Determine the [x, y] coordinate at the center of the cell enclosing the given text.  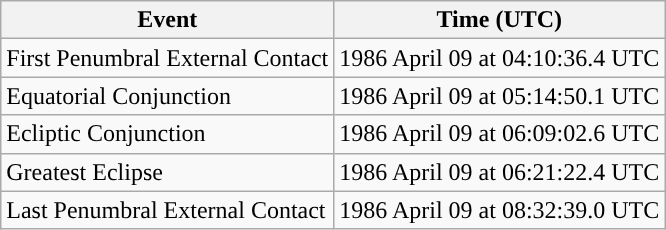
Time (UTC) [500, 20]
Greatest Eclipse [168, 172]
1986 April 09 at 05:14:50.1 UTC [500, 96]
Equatorial Conjunction [168, 96]
1986 April 09 at 08:32:39.0 UTC [500, 210]
First Penumbral External Contact [168, 58]
Last Penumbral External Contact [168, 210]
1986 April 09 at 06:21:22.4 UTC [500, 172]
1986 April 09 at 06:09:02.6 UTC [500, 134]
Event [168, 20]
Ecliptic Conjunction [168, 134]
1986 April 09 at 04:10:36.4 UTC [500, 58]
